Identify which cell holds the provided text, then report its (X, Y) central coordinate. 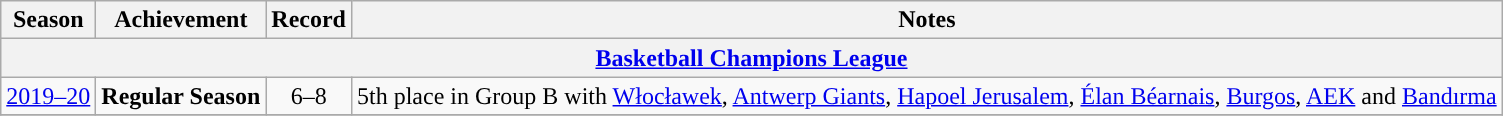
6–8 (309, 96)
5th place in Group B with Włocławek, Antwerp Giants, Hapoel Jerusalem, Élan Béarnais, Burgos, AEK and Bandırma (926, 96)
Notes (926, 20)
2019–20 (48, 96)
Basketball Champions League (752, 58)
Achievement (181, 20)
Regular Season (181, 96)
Record (309, 20)
Season (48, 20)
